Scan for the cell matching the given text and deliver its (X, Y) coordinate at center. 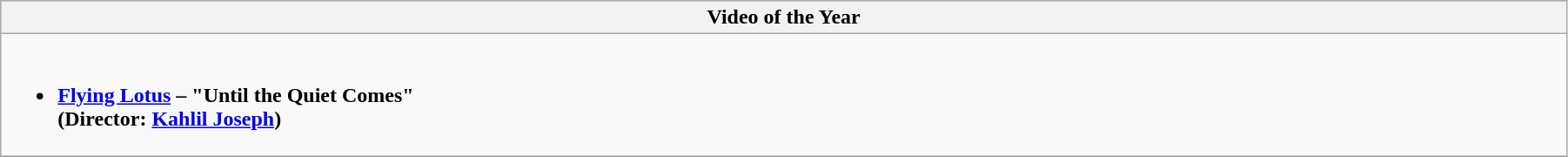
Video of the Year (784, 17)
Flying Lotus – "Until the Quiet Comes" (Director: Kahlil Joseph) (784, 95)
